Capture the cell that displays the provided text and extract its (x, y) central coordinate. 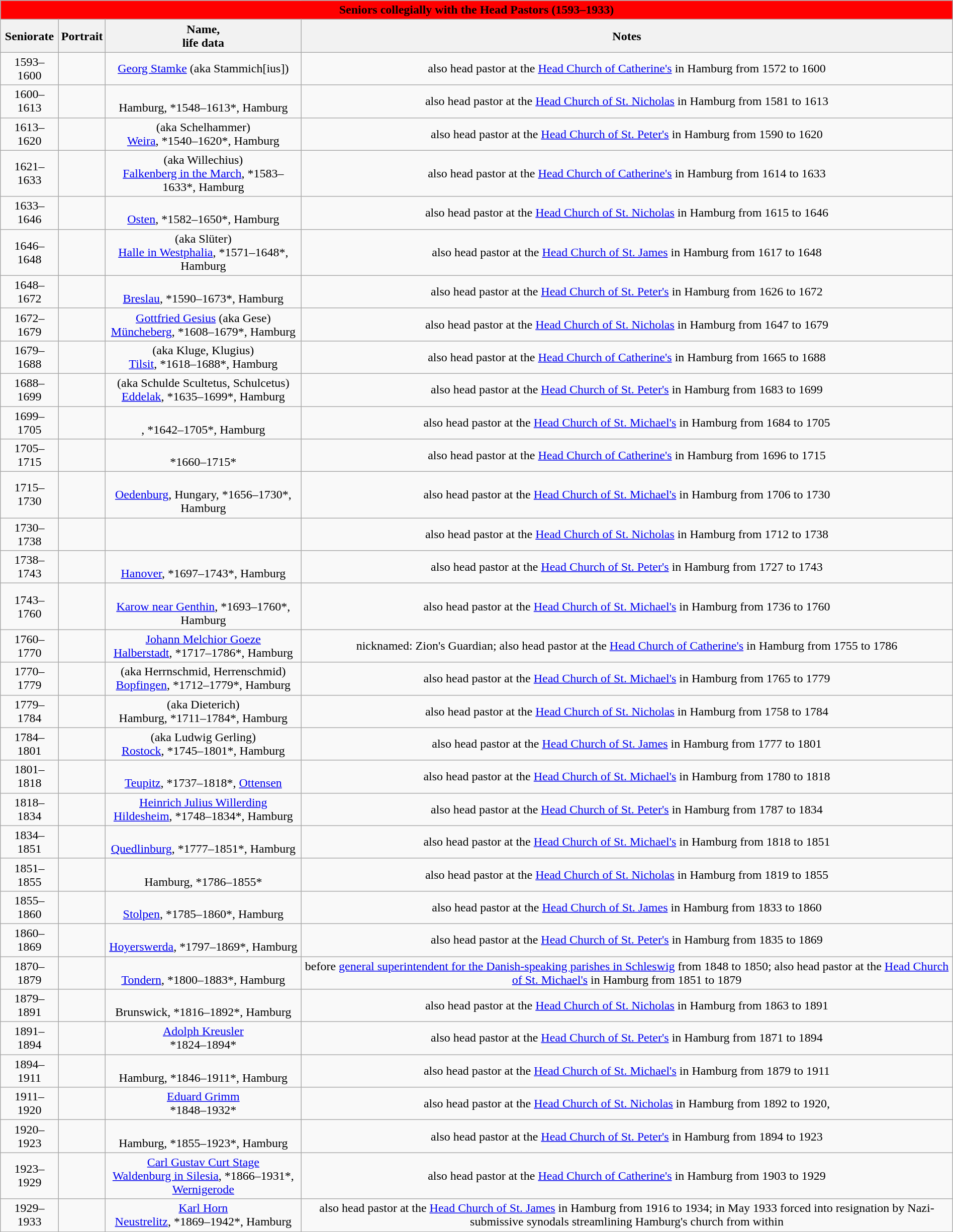
Breslau, *1590–1673*, Hamburg (203, 291)
(aka Schelhammer)Weira, *1540–1620*, Hamburg (203, 134)
also head pastor at the Head Church of St. Nicholas in Hamburg from 1819 to 1855 (627, 874)
Portrait (82, 36)
Gottfried Gesius (aka Gese)Müncheberg, *1608–1679*, Hamburg (203, 325)
1784–1801 (30, 744)
Osten, *1582–1650*, Hamburg (203, 213)
also head pastor at the Head Church of St. Peter's in Hamburg from 1835 to 1869 (627, 940)
(aka Slüter)Halle in Westphalia, *1571–1648*, Hamburg (203, 252)
1879–1891 (30, 1006)
1688–1699 (30, 390)
also head pastor at the Head Church of St. James in Hamburg from 1833 to 1860 (627, 907)
(aka Herrnschmid, Herrenschmid)Bopfingen, *1712–1779*, Hamburg (203, 678)
1770–1779 (30, 678)
also head pastor at the Head Church of St. Peter's in Hamburg from 1894 to 1923 (627, 1137)
1923–1929 (30, 1176)
also head pastor at the Head Church of St. Nicholas in Hamburg from 1712 to 1738 (627, 535)
, *1642–1705*, Hamburg (203, 422)
1760–1770 (30, 646)
Johann Melchior GoezeHalberstadt, *1717–1786*, Hamburg (203, 646)
Hanover, *1697–1743*, Hamburg (203, 567)
also head pastor at the Head Church of St. Peter's in Hamburg from 1787 to 1834 (627, 809)
also head pastor at the Head Church of Catherine's in Hamburg from 1665 to 1688 (627, 357)
Quedlinburg, *1777–1851*, Hamburg (203, 842)
also head pastor at the Head Church of St. Michael's in Hamburg from 1736 to 1760 (627, 606)
*1660–1715* (203, 455)
1672–1679 (30, 325)
1699–1705 (30, 422)
Name, life data (203, 36)
Adolph Kreusler*1824–1894* (203, 1038)
Karl HornNeustrelitz, *1869–1942*, Hamburg (203, 1215)
1613–1620 (30, 134)
Karow near Genthin, *1693–1760*, Hamburg (203, 606)
(aka Dieterich)Hamburg, *1711–1784*, Hamburg (203, 711)
1648–1672 (30, 291)
Hamburg, *1548–1613*, Hamburg (203, 101)
Hamburg, *1846–1911*, Hamburg (203, 1071)
Heinrich Julius WillerdingHildesheim, *1748–1834*, Hamburg (203, 809)
(aka Ludwig Gerling)Rostock, *1745–1801*, Hamburg (203, 744)
also head pastor at the Head Church of St. Nicholas in Hamburg from 1758 to 1784 (627, 711)
1779–1784 (30, 711)
Seniorate (30, 36)
1834–1851 (30, 842)
1870–1879 (30, 973)
1730–1738 (30, 535)
also head pastor at the Head Church of St. Michael's in Hamburg from 1780 to 1818 (627, 777)
also head pastor at the Head Church of St. Nicholas in Hamburg from 1647 to 1679 (627, 325)
1860–1869 (30, 940)
1891–1894 (30, 1038)
also head pastor at the Head Church of Catherine's in Hamburg from 1614 to 1633 (627, 173)
(aka Kluge, Klugius)Tilsit, *1618–1688*, Hamburg (203, 357)
1855–1860 (30, 907)
Eduard Grimm*1848–1932* (203, 1103)
Oedenburg, Hungary, *1656–1730*, Hamburg (203, 495)
also head pastor at the Head Church of St. Nicholas in Hamburg from 1892 to 1920, (627, 1103)
also head pastor at the Head Church of St. Nicholas in Hamburg from 1615 to 1646 (627, 213)
Seniors collegially with the Head Pastors (1593–1933) (477, 10)
also head pastor at the Head Church of Catherine's in Hamburg from 1572 to 1600 (627, 68)
also head pastor at the Head Church of St. Nicholas in Hamburg from 1863 to 1891 (627, 1006)
1818–1834 (30, 809)
1600–1613 (30, 101)
1633–1646 (30, 213)
also head pastor at the Head Church of St. Peter's in Hamburg from 1727 to 1743 (627, 567)
1851–1855 (30, 874)
1894–1911 (30, 1071)
1738–1743 (30, 567)
1920–1923 (30, 1137)
nicknamed: Zion's Guardian; also head pastor at the Head Church of Catherine's in Hamburg from 1755 to 1786 (627, 646)
1801–1818 (30, 777)
also head pastor at the Head Church of St. James in Hamburg from 1617 to 1648 (627, 252)
1679–1688 (30, 357)
1743–1760 (30, 606)
1593–1600 (30, 68)
Hamburg, *1786–1855* (203, 874)
1911–1920 (30, 1103)
also head pastor at the Head Church of St. Peter's in Hamburg from 1590 to 1620 (627, 134)
1715–1730 (30, 495)
also head pastor at the Head Church of St. Michael's in Hamburg from 1706 to 1730 (627, 495)
also head pastor at the Head Church of St. Peter's in Hamburg from 1683 to 1699 (627, 390)
Notes (627, 36)
also head pastor at the Head Church of St. Nicholas in Hamburg from 1581 to 1613 (627, 101)
Georg Stamke (aka Stammich[ius]) (203, 68)
also head pastor at the Head Church of St. James in Hamburg from 1777 to 1801 (627, 744)
also head pastor at the Head Church of St. Peter's in Hamburg from 1626 to 1672 (627, 291)
also head pastor at the Head Church of St. Michael's in Hamburg from 1765 to 1779 (627, 678)
Stolpen, *1785–1860*, Hamburg (203, 907)
Hamburg, *1855–1923*, Hamburg (203, 1137)
also head pastor at the Head Church of St. Michael's in Hamburg from 1818 to 1851 (627, 842)
Carl Gustav Curt StageWaldenburg in Silesia, *1866–1931*, Wernigerode (203, 1176)
also head pastor at the Head Church of Catherine's in Hamburg from 1696 to 1715 (627, 455)
1621–1633 (30, 173)
also head pastor at the Head Church of St. Peter's in Hamburg from 1871 to 1894 (627, 1038)
also head pastor at the Head Church of St. Michael's in Hamburg from 1684 to 1705 (627, 422)
Teupitz, *1737–1818*, Ottensen (203, 777)
Hoyerswerda, *1797–1869*, Hamburg (203, 940)
(aka Schulde Scultetus, Schulcetus) Eddelak, *1635–1699*, Hamburg (203, 390)
(aka Willechius)Falkenberg in the March, *1583–1633*, Hamburg (203, 173)
also head pastor at the Head Church of St. Michael's in Hamburg from 1879 to 1911 (627, 1071)
1646–1648 (30, 252)
also head pastor at the Head Church of Catherine's in Hamburg from 1903 to 1929 (627, 1176)
1705–1715 (30, 455)
Tondern, *1800–1883*, Hamburg (203, 973)
1929–1933 (30, 1215)
Brunswick, *1816–1892*, Hamburg (203, 1006)
